Scan for the cell matching the given text and deliver its (X, Y) coordinate at center. 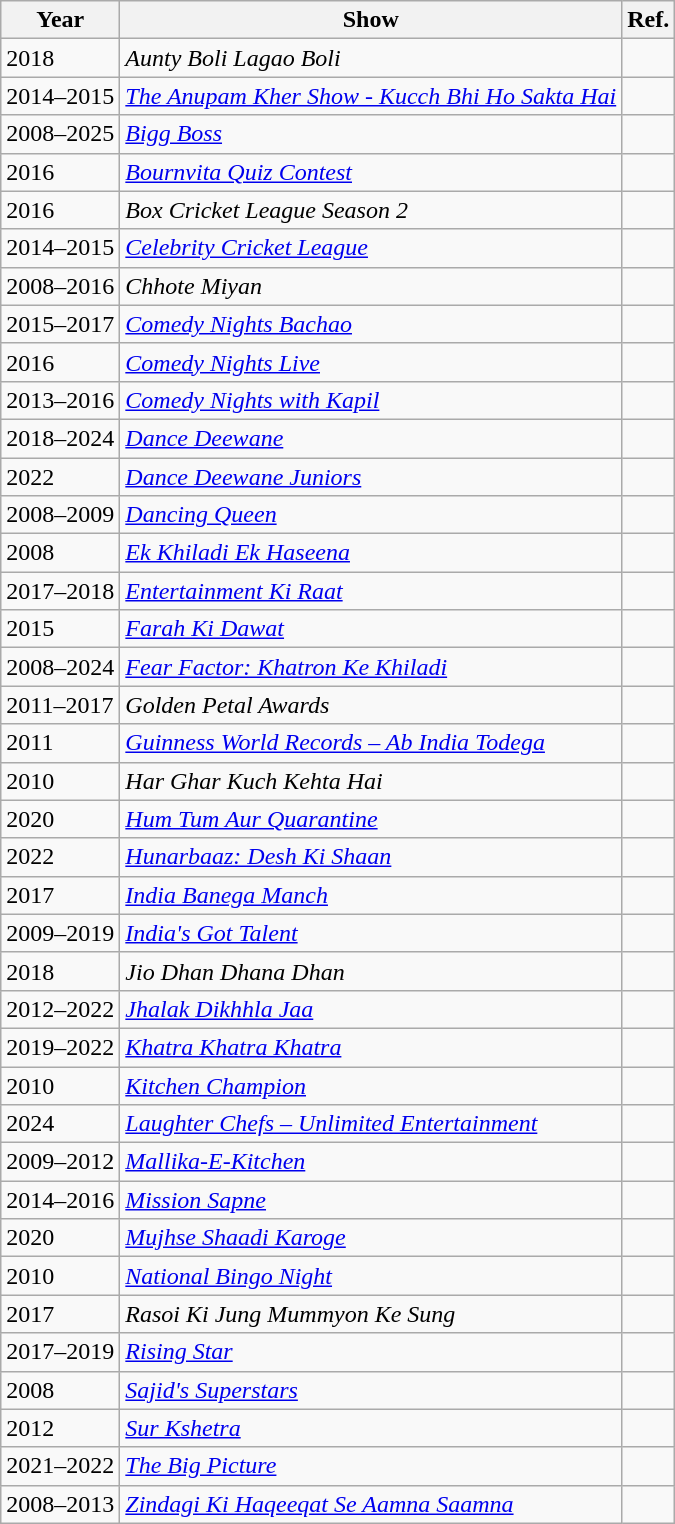
2018–2024 (60, 438)
Sur Kshetra (371, 1428)
2021–2022 (60, 1466)
Har Ghar Kuch Kehta Hai (371, 781)
2011 (60, 743)
Celebrity Cricket League (371, 248)
The Anupam Kher Show - Kucch Bhi Ho Sakta Hai (371, 96)
National Bingo Night (371, 1276)
Dancing Queen (371, 515)
Laughter Chefs – Unlimited Entertainment (371, 1124)
2015–2017 (60, 324)
Year (60, 20)
Rasoi Ki Jung Mummyon Ke Sung (371, 1314)
Guinness World Records – Ab India Todega (371, 743)
2008–2016 (60, 286)
Show (371, 20)
2008–2024 (60, 667)
2009–2012 (60, 1162)
The Big Picture (371, 1466)
Rising Star (371, 1352)
Box Cricket League Season 2 (371, 210)
Mallika-E-Kitchen (371, 1162)
2012 (60, 1428)
2017–2019 (60, 1352)
2014–2016 (60, 1200)
Entertainment Ki Raat (371, 591)
2011–2017 (60, 705)
Aunty Boli Lagao Boli (371, 58)
2024 (60, 1124)
2013–2016 (60, 400)
Chhote Miyan (371, 286)
2012–2022 (60, 1009)
2008–2013 (60, 1504)
Sajid's Superstars (371, 1390)
Kitchen Champion (371, 1085)
2008–2009 (60, 515)
Farah Ki Dawat (371, 629)
Comedy Nights Bachao (371, 324)
Golden Petal Awards (371, 705)
Hum Tum Aur Quarantine (371, 819)
India Banega Manch (371, 895)
Dance Deewane (371, 438)
2009–2019 (60, 933)
Ref. (648, 20)
Mission Sapne (371, 1200)
Bigg Boss (371, 134)
Bournvita Quiz Contest (371, 172)
Comedy Nights with Kapil (371, 400)
2008–2025 (60, 134)
Hunarbaaz: Desh Ki Shaan (371, 857)
Jio Dhan Dhana Dhan (371, 971)
Comedy Nights Live (371, 362)
Fear Factor: Khatron Ke Khiladi (371, 667)
2019–2022 (60, 1047)
Mujhse Shaadi Karoge (371, 1238)
Ek Khiladi Ek Haseena (371, 553)
Jhalak Dikhhla Jaa (371, 1009)
Dance Deewane Juniors (371, 477)
2017–2018 (60, 591)
India's Got Talent (371, 933)
Zindagi Ki Haqeeqat Se Aamna Saamna (371, 1504)
Khatra Khatra Khatra (371, 1047)
2015 (60, 629)
